Detect which cell encompasses the target text, then output its (x, y) center coordinate. 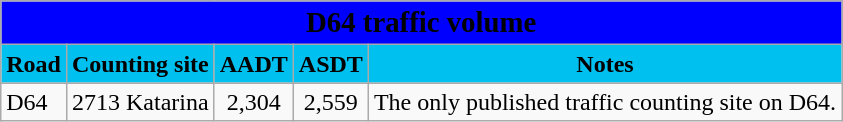
D64 (34, 102)
2713 Katarina (140, 102)
Notes (604, 64)
Road (34, 64)
AADT (254, 64)
The only published traffic counting site on D64. (604, 102)
2,304 (254, 102)
ASDT (330, 64)
Counting site (140, 64)
2,559 (330, 102)
D64 traffic volume (422, 23)
